Detect which cell encompasses the target text, then output its (X, Y) center coordinate. 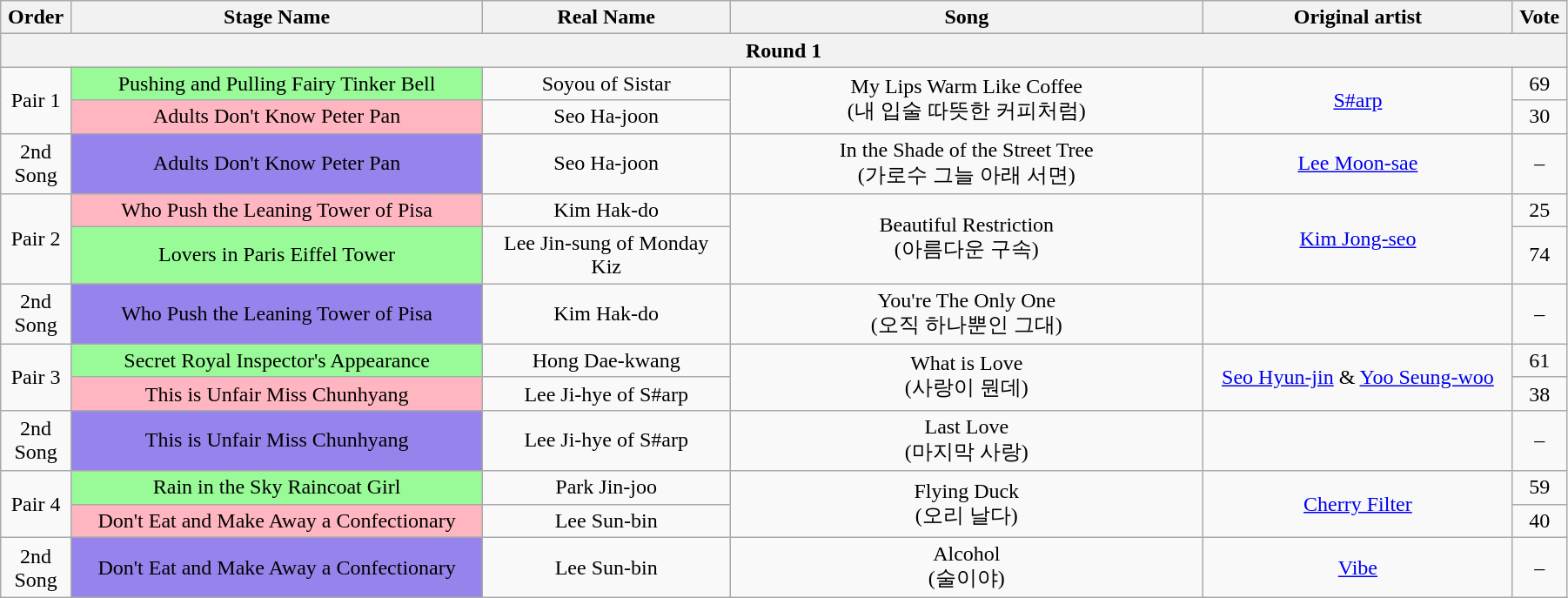
Pushing and Pulling Fairy Tinker Bell (277, 84)
Kim Jong-seo (1357, 239)
Pair 2 (37, 239)
Flying Duck(오리 날다) (967, 504)
Vote (1540, 17)
You're The Only One(오직 하나뿐인 그대) (967, 314)
40 (1540, 521)
Real Name (606, 17)
Alcohol(술이야) (967, 568)
59 (1540, 487)
Pair 4 (37, 504)
Seo Hyun-jin & Yoo Seung-woo (1357, 377)
S#arp (1357, 100)
25 (1540, 211)
Lee Moon-sae (1357, 164)
Beautiful Restriction(아름다운 구속) (967, 239)
30 (1540, 117)
Order (37, 17)
Lee Jin-sung of Monday Kiz (606, 256)
Song (967, 17)
Pair 3 (37, 377)
In the Shade of the Street Tree(가로수 그늘 아래 서면) (967, 164)
74 (1540, 256)
Original artist (1357, 17)
38 (1540, 393)
Lovers in Paris Eiffel Tower (277, 256)
Cherry Filter (1357, 504)
Last Love(마지막 사랑) (967, 440)
Vibe (1357, 568)
What is Love (사랑이 뭔데) (967, 377)
Stage Name (277, 17)
Soyou of Sistar (606, 84)
Pair 1 (37, 100)
Secret Royal Inspector's Appearance (277, 360)
Rain in the Sky Raincoat Girl (277, 487)
Round 1 (784, 50)
My Lips Warm Like Coffee(내 입술 따뜻한 커피처럼) (967, 100)
61 (1540, 360)
Hong Dae-kwang (606, 360)
Park Jin-joo (606, 487)
69 (1540, 84)
